Extract the (x, y) coordinate from the center of the cell holding the provided text.  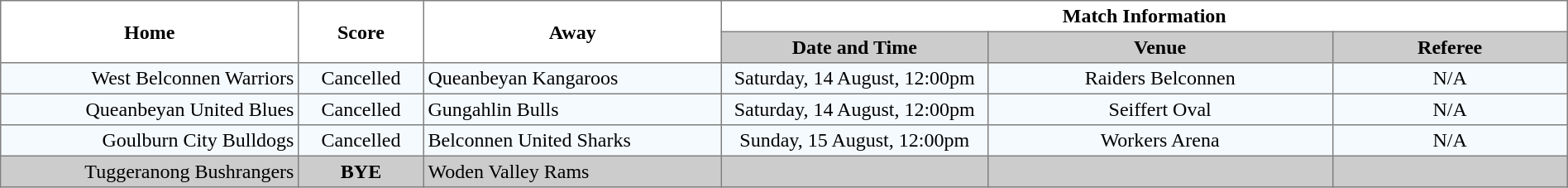
Belconnen United Sharks (572, 141)
Queanbeyan United Blues (150, 109)
Seiffert Oval (1159, 109)
Goulburn City Bulldogs (150, 141)
Gungahlin Bulls (572, 109)
Venue (1159, 47)
Home (150, 31)
BYE (361, 171)
Workers Arena (1159, 141)
Sunday, 15 August, 12:00pm (854, 141)
Match Information (1145, 17)
Queanbeyan Kangaroos (572, 79)
Date and Time (854, 47)
Referee (1450, 47)
West Belconnen Warriors (150, 79)
Woden Valley Rams (572, 171)
Away (572, 31)
Tuggeranong Bushrangers (150, 171)
Raiders Belconnen (1159, 79)
Score (361, 31)
